Detect which cell encompasses the target text, then output its [X, Y] center coordinate. 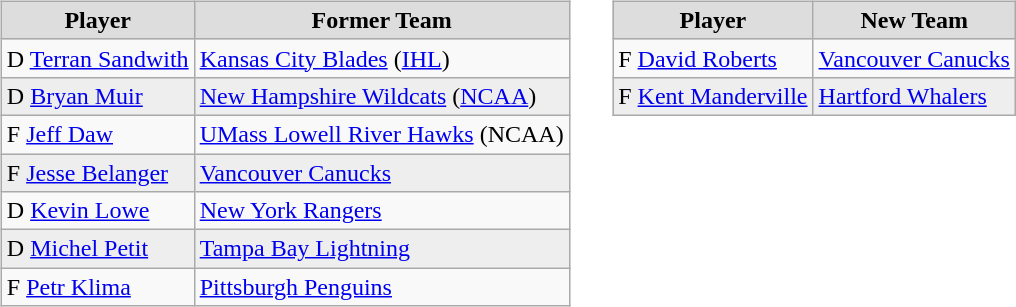
F Kent Manderville [713, 96]
F Jeff Daw [98, 134]
F Jesse Belanger [98, 173]
New York Rangers [382, 211]
D Terran Sandwith [98, 58]
New Team [914, 20]
Former Team [382, 20]
Tampa Bay Lightning [382, 249]
UMass Lowell River Hawks (NCAA) [382, 134]
Kansas City Blades (IHL) [382, 58]
F Petr Klima [98, 287]
D Michel Petit [98, 249]
F David Roberts [713, 58]
D Bryan Muir [98, 96]
Hartford Whalers [914, 96]
Pittsburgh Penguins [382, 287]
New Hampshire Wildcats (NCAA) [382, 96]
D Kevin Lowe [98, 211]
